Pinpoint the cell where the given text exists, returning its (X, Y) midpoint coordinate. 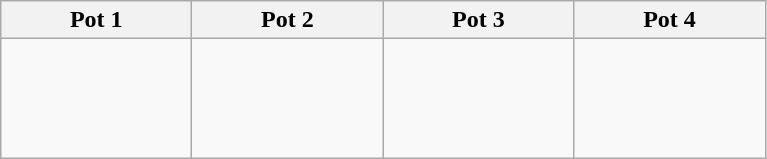
Pot 3 (478, 20)
Pot 2 (288, 20)
Pot 1 (96, 20)
Pot 4 (670, 20)
